Output the [X, Y] coordinate of the center of the cell containing the given text.  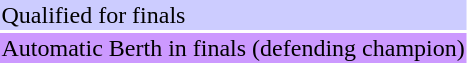
Automatic Berth in finals (defending champion) [233, 48]
Qualified for finals [233, 15]
